Return [x, y] of the center of cell containing provided text 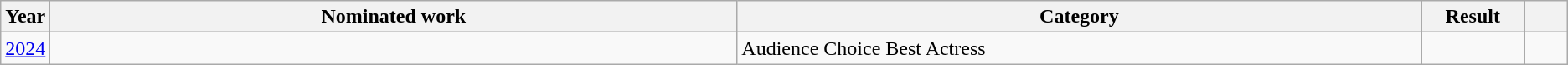
Year [25, 17]
Nominated work [394, 17]
Category [1079, 17]
Audience Choice Best Actress [1079, 48]
2024 [25, 48]
Result [1473, 17]
